Capture the cell that displays the provided text and extract its (x, y) central coordinate. 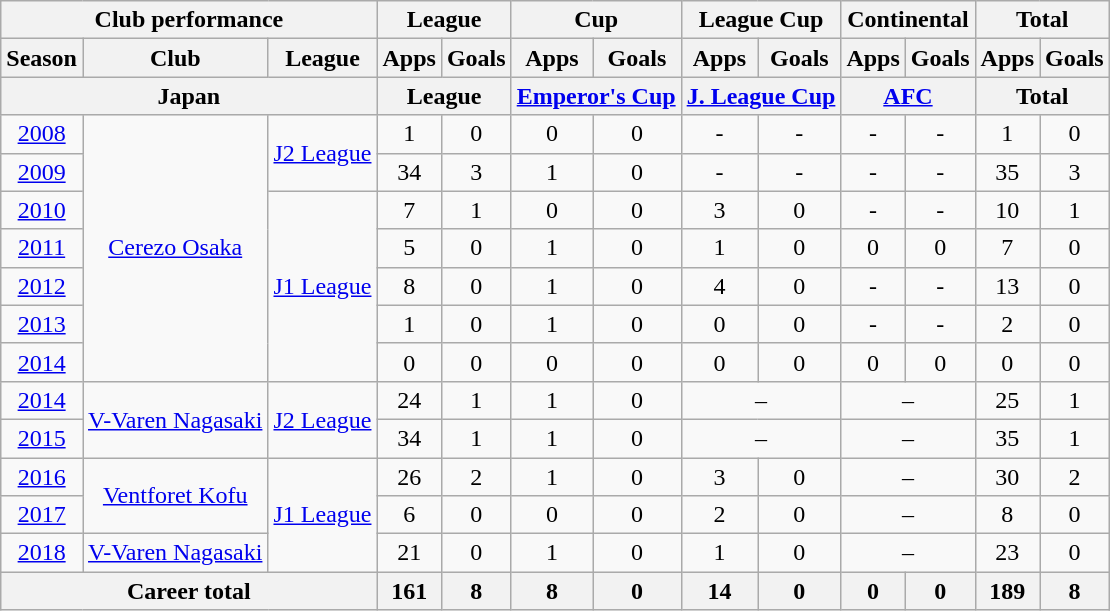
Ventforet Kofu (174, 496)
2016 (42, 477)
2012 (42, 286)
Cerezo Osaka (174, 248)
2013 (42, 324)
2008 (42, 134)
AFC (908, 96)
Cup (596, 20)
4 (720, 286)
10 (1007, 210)
2010 (42, 210)
Japan (189, 96)
13 (1007, 286)
League Cup (761, 20)
J. League Cup (761, 96)
30 (1007, 477)
Season (42, 58)
2015 (42, 438)
2017 (42, 515)
23 (1007, 553)
25 (1007, 400)
Career total (189, 591)
26 (409, 477)
14 (720, 591)
2018 (42, 553)
2009 (42, 172)
Club performance (189, 20)
161 (409, 591)
Emperor's Cup (596, 96)
24 (409, 400)
Club (174, 58)
189 (1007, 591)
5 (409, 248)
21 (409, 553)
2011 (42, 248)
Continental (908, 20)
6 (409, 515)
